Detect which cell encompasses the target text, then output its [X, Y] center coordinate. 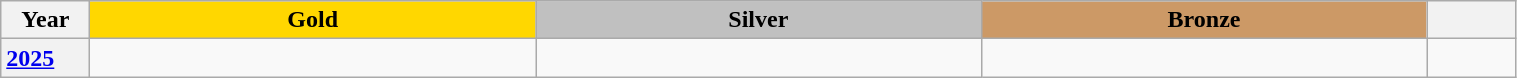
Silver [759, 20]
Year [46, 20]
Bronze [1204, 20]
Gold [313, 20]
2025 [46, 58]
